Locate the cell with the specified text and output its [X, Y] center coordinate. 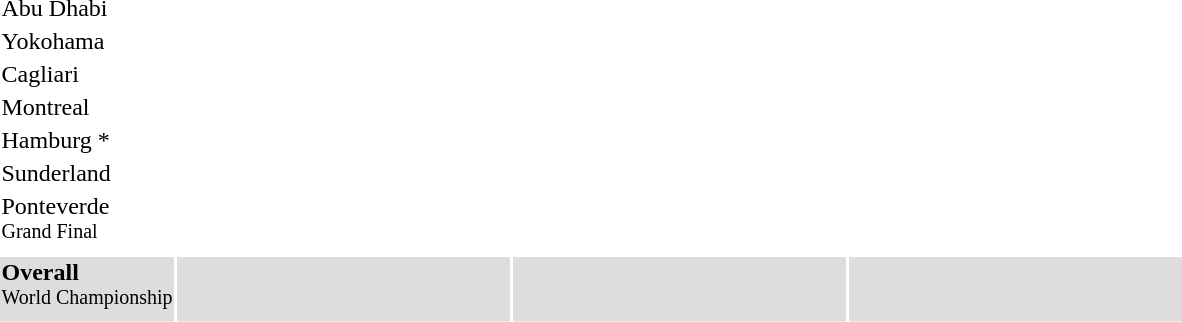
Overall World Championship [87, 288]
Cagliari [87, 74]
Yokohama [87, 41]
Hamburg * [87, 140]
Ponteverde Grand Final [87, 222]
Sunderland [87, 173]
Montreal [87, 107]
